Search for the cell housing the specified text and yield its (x, y) center coordinate. 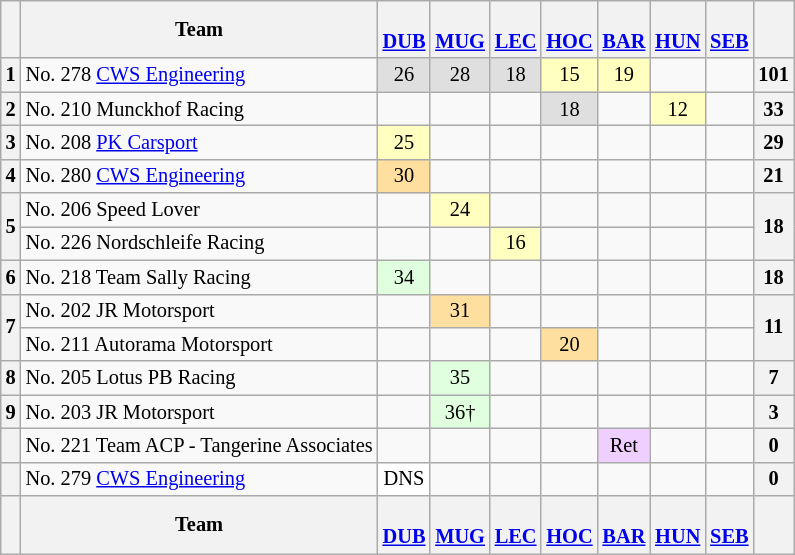
No. 226 Nordschleife Racing (200, 243)
1 (11, 75)
28 (460, 75)
Ret (624, 445)
No. 208 PK Carsport (200, 142)
33 (773, 109)
No. 206 Speed Lover (200, 210)
9 (11, 412)
No. 203 JR Motorsport (200, 412)
101 (773, 75)
31 (460, 311)
36† (460, 412)
No. 279 CWS Engineering (200, 479)
25 (404, 142)
20 (569, 344)
8 (11, 378)
5 (11, 226)
24 (460, 210)
29 (773, 142)
12 (678, 109)
26 (404, 75)
2 (11, 109)
35 (460, 378)
No. 218 Team Sally Racing (200, 277)
No. 221 Team ACP - Tangerine Associates (200, 445)
No. 202 JR Motorsport (200, 311)
21 (773, 176)
No. 280 CWS Engineering (200, 176)
No. 205 Lotus PB Racing (200, 378)
19 (624, 75)
34 (404, 277)
No. 211 Autorama Motorsport (200, 344)
6 (11, 277)
DNS (404, 479)
15 (569, 75)
16 (516, 243)
11 (773, 328)
4 (11, 176)
No. 210 Munckhof Racing (200, 109)
No. 278 CWS Engineering (200, 75)
30 (404, 176)
